Capture the cell that displays the provided text and extract its [X, Y] central coordinate. 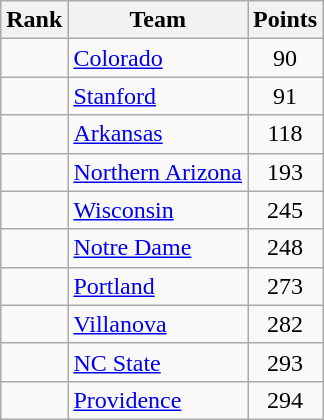
Notre Dame [158, 248]
Wisconsin [158, 210]
Northern Arizona [158, 172]
Villanova [158, 324]
NC State [158, 362]
Colorado [158, 58]
294 [286, 400]
245 [286, 210]
248 [286, 248]
118 [286, 134]
Arkansas [158, 134]
282 [286, 324]
273 [286, 286]
Rank [34, 20]
193 [286, 172]
293 [286, 362]
Providence [158, 400]
Points [286, 20]
90 [286, 58]
Stanford [158, 96]
Portland [158, 286]
Team [158, 20]
91 [286, 96]
